Extract the [x, y] coordinate from the center of the cell holding the provided text.  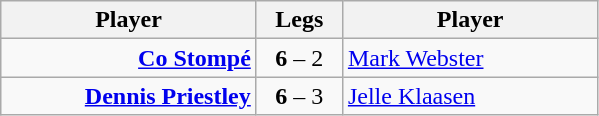
Dennis Priestley [129, 96]
6 – 3 [299, 96]
Mark Webster [470, 58]
Jelle Klaasen [470, 96]
Co Stompé [129, 58]
Legs [299, 20]
6 – 2 [299, 58]
